Scan for the cell matching the given text and deliver its (x, y) coordinate at center. 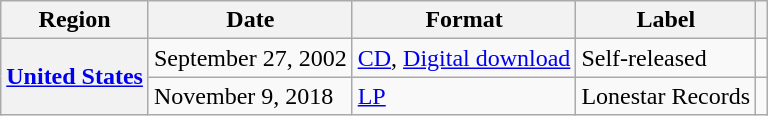
Lonestar Records (666, 96)
September 27, 2002 (250, 58)
November 9, 2018 (250, 96)
Date (250, 20)
Label (666, 20)
United States (75, 77)
CD, Digital download (464, 58)
Format (464, 20)
LP (464, 96)
Self-released (666, 58)
Region (75, 20)
